From the cell containing the given text, extract its center point as (X, Y) coordinate. 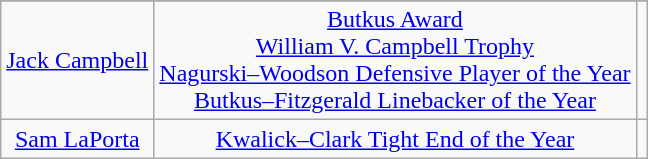
Sam LaPorta (78, 139)
Jack Campbell (78, 60)
Butkus AwardWilliam V. Campbell TrophyNagurski–Woodson Defensive Player of the YearButkus–Fitzgerald Linebacker of the Year (395, 60)
Kwalick–Clark Tight End of the Year (395, 139)
